Search for the cell housing the specified text and yield its (X, Y) center coordinate. 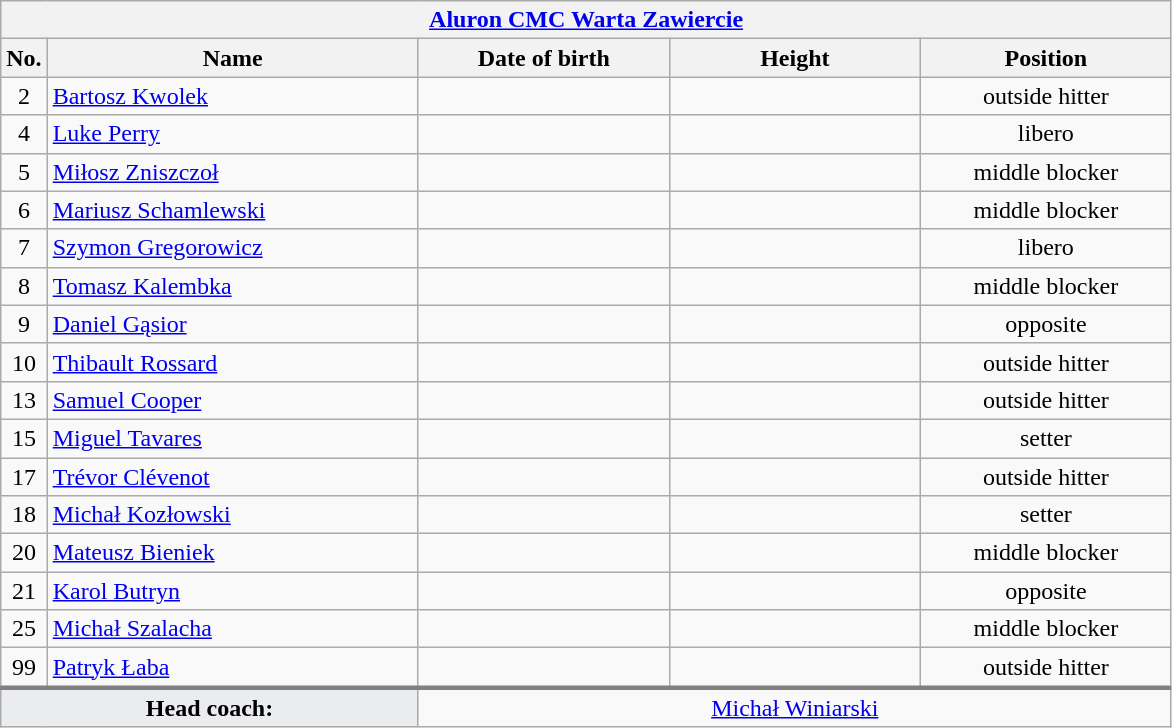
4 (24, 134)
2 (24, 96)
20 (24, 553)
5 (24, 172)
Height (794, 58)
Name (232, 58)
25 (24, 629)
Position (1046, 58)
Luke Perry (232, 134)
Michał Winiarski (794, 707)
Head coach: (210, 707)
Date of birth (544, 58)
6 (24, 210)
Mariusz Schamlewski (232, 210)
10 (24, 362)
8 (24, 286)
13 (24, 400)
18 (24, 515)
Michał Szalacha (232, 629)
9 (24, 324)
21 (24, 591)
Karol Butryn (232, 591)
Szymon Gregorowicz (232, 248)
Miłosz Zniszczoł (232, 172)
17 (24, 477)
Daniel Gąsior (232, 324)
Bartosz Kwolek (232, 96)
Mateusz Bieniek (232, 553)
Trévor Clévenot (232, 477)
Samuel Cooper (232, 400)
7 (24, 248)
Thibault Rossard (232, 362)
Michał Kozłowski (232, 515)
15 (24, 438)
Patryk Łaba (232, 668)
No. (24, 58)
Tomasz Kalembka (232, 286)
Aluron CMC Warta Zawiercie (586, 20)
99 (24, 668)
Miguel Tavares (232, 438)
